Pinpoint the cell where the given text exists, returning its [X, Y] midpoint coordinate. 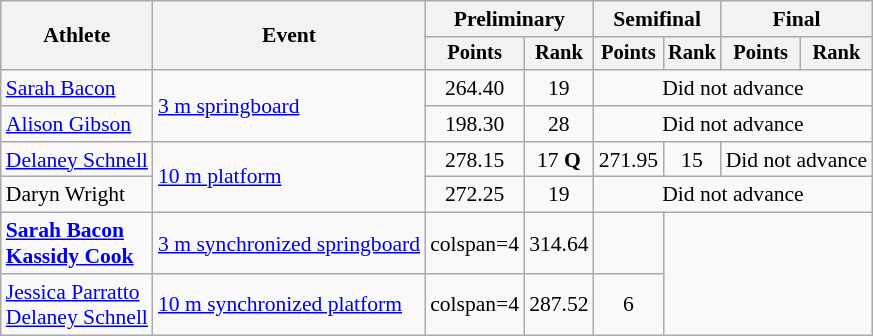
272.25 [474, 195]
10 m platform [289, 178]
3 m synchronized springboard [289, 244]
6 [628, 304]
198.30 [474, 124]
Final [797, 19]
287.52 [558, 304]
Sarah Bacon [77, 88]
Athlete [77, 36]
Preliminary [510, 19]
271.95 [628, 160]
Jessica ParrattoDelaney Schnell [77, 304]
314.64 [558, 244]
15 [692, 160]
Alison Gibson [77, 124]
Sarah BaconKassidy Cook [77, 244]
264.40 [474, 88]
3 m springboard [289, 106]
Semifinal [658, 19]
Event [289, 36]
278.15 [474, 160]
17 Q [558, 160]
Daryn Wright [77, 195]
10 m synchronized platform [289, 304]
28 [558, 124]
Delaney Schnell [77, 160]
